Determine the [X, Y] coordinate at the center of the cell enclosing the given text.  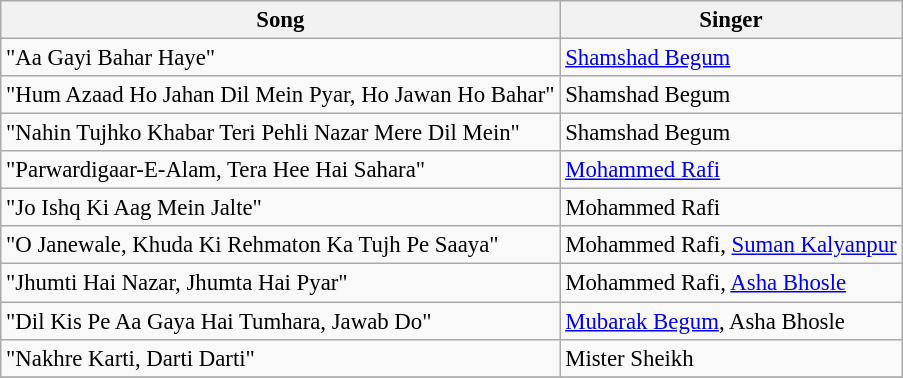
"Nahin Tujhko Khabar Teri Pehli Nazar Mere Dil Mein" [280, 133]
Mohammed Rafi, Suman Kalyanpur [731, 245]
"Nakhre Karti, Darti Darti" [280, 358]
Singer [731, 20]
Mister Sheikh [731, 358]
"O Janewale, Khuda Ki Rehmaton Ka Tujh Pe Saaya" [280, 245]
"Parwardigaar-E-Alam, Tera Hee Hai Sahara" [280, 170]
"Hum Azaad Ho Jahan Dil Mein Pyar, Ho Jawan Ho Bahar" [280, 95]
"Aa Gayi Bahar Haye" [280, 58]
"Jo Ishq Ki Aag Mein Jalte" [280, 208]
"Jhumti Hai Nazar, Jhumta Hai Pyar" [280, 283]
"Dil Kis Pe Aa Gaya Hai Tumhara, Jawab Do" [280, 321]
Song [280, 20]
Mohammed Rafi, Asha Bhosle [731, 283]
Mubarak Begum, Asha Bhosle [731, 321]
